Output the (X, Y) coordinate of the center of the cell containing the given text.  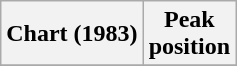
Peakposition (189, 34)
Chart (1983) (72, 34)
